For the text-containing cell, return its midpoint in [x, y] coordinate format. 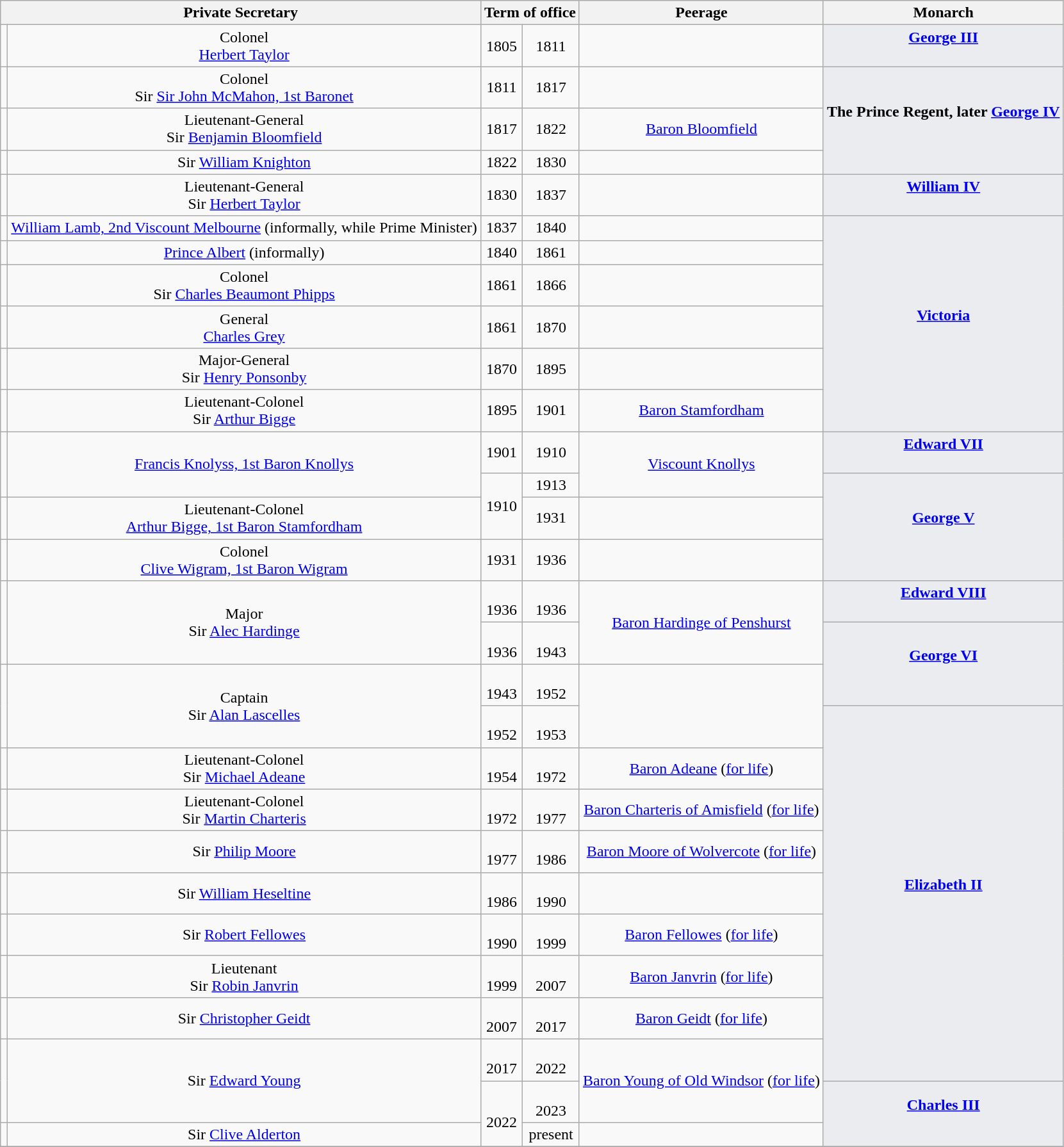
Francis Knolyss, 1st Baron Knollys [245, 465]
Edward VII [943, 452]
Edward VIII [943, 602]
Baron Charteris of Amisfield (for life) [701, 809]
Victoria [943, 323]
Lieutenant-GeneralSir Benjamin Bloomfield [245, 129]
Sir Philip Moore [245, 852]
1954 [501, 769]
William IV [943, 195]
MajorSir Alec Hardinge [245, 622]
Baron Adeane (for life) [701, 769]
GeneralCharles Grey [245, 327]
Sir William Heseltine [245, 893]
Private Secretary [241, 13]
Sir Clive Alderton [245, 1135]
The Prince Regent, later George IV [943, 120]
Peerage [701, 13]
Elizabeth II [943, 893]
Sir Edward Young [245, 1080]
Monarch [943, 13]
1953 [551, 726]
ColonelClive Wigram, 1st Baron Wigram [245, 560]
CaptainSir Alan Lascelles [245, 706]
Lieutenant-ColonelArthur Bigge, 1st Baron Stamfordham [245, 519]
Lieutenant-ColonelSir Michael Adeane [245, 769]
William Lamb, 2nd Viscount Melbourne (informally, while Prime Minister) [245, 228]
1913 [551, 485]
ColonelSir Sir John McMahon, 1st Baronet [245, 87]
ColonelHerbert Taylor [245, 46]
George VI [943, 664]
Lieutenant-ColonelSir Martin Charteris [245, 809]
present [551, 1135]
Charles III [943, 1114]
Sir William Knighton [245, 162]
Term of office [530, 13]
Viscount Knollys [701, 465]
Baron Bloomfield [701, 129]
Lieutenant-ColonelSir Arthur Bigge [245, 410]
Sir Robert Fellowes [245, 935]
Baron Fellowes (for life) [701, 935]
Baron Moore of Wolvercote (for life) [701, 852]
Baron Hardinge of Penshurst [701, 622]
LieutenantSir Robin Janvrin [245, 976]
Baron Young of Old Windsor (for life) [701, 1080]
George V [943, 527]
Major-GeneralSir Henry Ponsonby [245, 369]
1805 [501, 46]
2023 [551, 1102]
ColonelSir Charles Beaumont Phipps [245, 286]
Baron Geidt (for life) [701, 1018]
Prince Albert (informally) [245, 252]
Baron Stamfordham [701, 410]
Sir Christopher Geidt [245, 1018]
George III [943, 46]
Baron Janvrin (for life) [701, 976]
Lieutenant-GeneralSir Herbert Taylor [245, 195]
1866 [551, 286]
